Identify which cell holds the provided text, then report its [x, y] central coordinate. 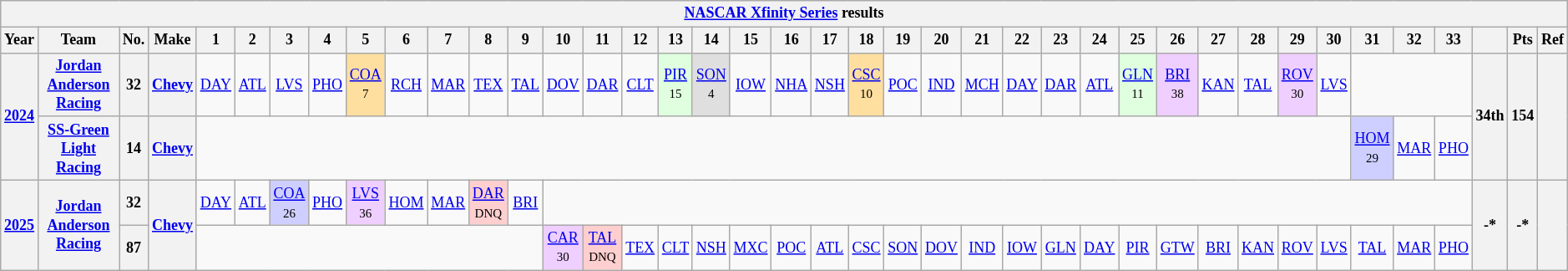
HOM29 [1373, 148]
PIR [1138, 248]
Pts [1523, 40]
Make [173, 40]
ROV [1297, 248]
26 [1177, 40]
COA7 [366, 84]
ROV30 [1297, 84]
31 [1373, 40]
3 [289, 40]
No. [134, 40]
SS-Green Light Racing [78, 148]
GLN [1060, 248]
154 [1523, 116]
SON4 [711, 84]
29 [1297, 40]
RCH [406, 84]
GTW [1177, 248]
33 [1454, 40]
19 [903, 40]
13 [675, 40]
SON [903, 248]
34th [1490, 116]
CSC10 [867, 84]
PIR15 [675, 84]
30 [1334, 40]
16 [792, 40]
23 [1060, 40]
5 [366, 40]
NHA [792, 84]
HOM [406, 202]
25 [1138, 40]
4 [327, 40]
NASCAR Xfinity Series results [784, 13]
21 [982, 40]
22 [1022, 40]
15 [751, 40]
CAR30 [563, 248]
7 [448, 40]
COA26 [289, 202]
18 [867, 40]
MCH [982, 84]
TALDNQ [603, 248]
11 [603, 40]
GLN11 [1138, 84]
28 [1258, 40]
Ref [1553, 40]
8 [489, 40]
9 [525, 40]
Year [20, 40]
CSC [867, 248]
27 [1218, 40]
24 [1100, 40]
MXC [751, 248]
20 [942, 40]
LVS36 [366, 202]
17 [830, 40]
2 [252, 40]
Team [78, 40]
12 [640, 40]
BRI38 [1177, 84]
DARDNQ [489, 202]
1 [215, 40]
2024 [20, 116]
6 [406, 40]
10 [563, 40]
87 [134, 248]
2025 [20, 224]
